Return the (x, y) coordinate for the center point of the cell that contains the specified text.  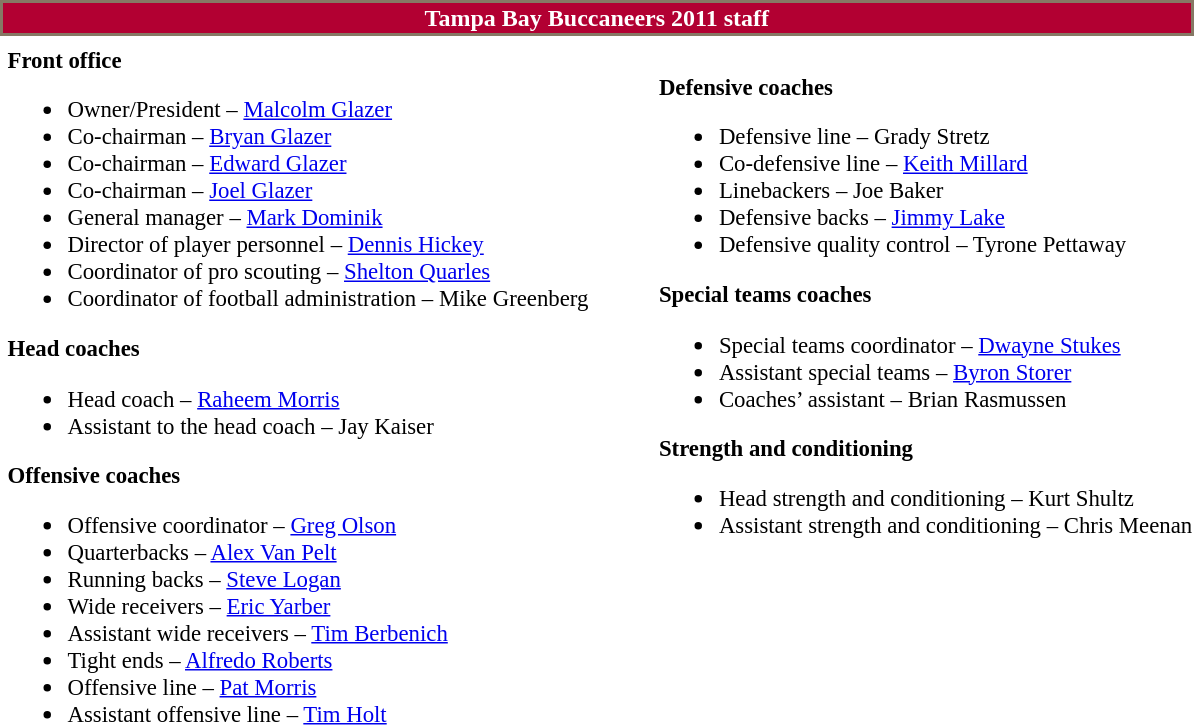
Tampa Bay Buccaneers 2011 staff (597, 18)
